Detect which cell encompasses the target text, then output its [X, Y] center coordinate. 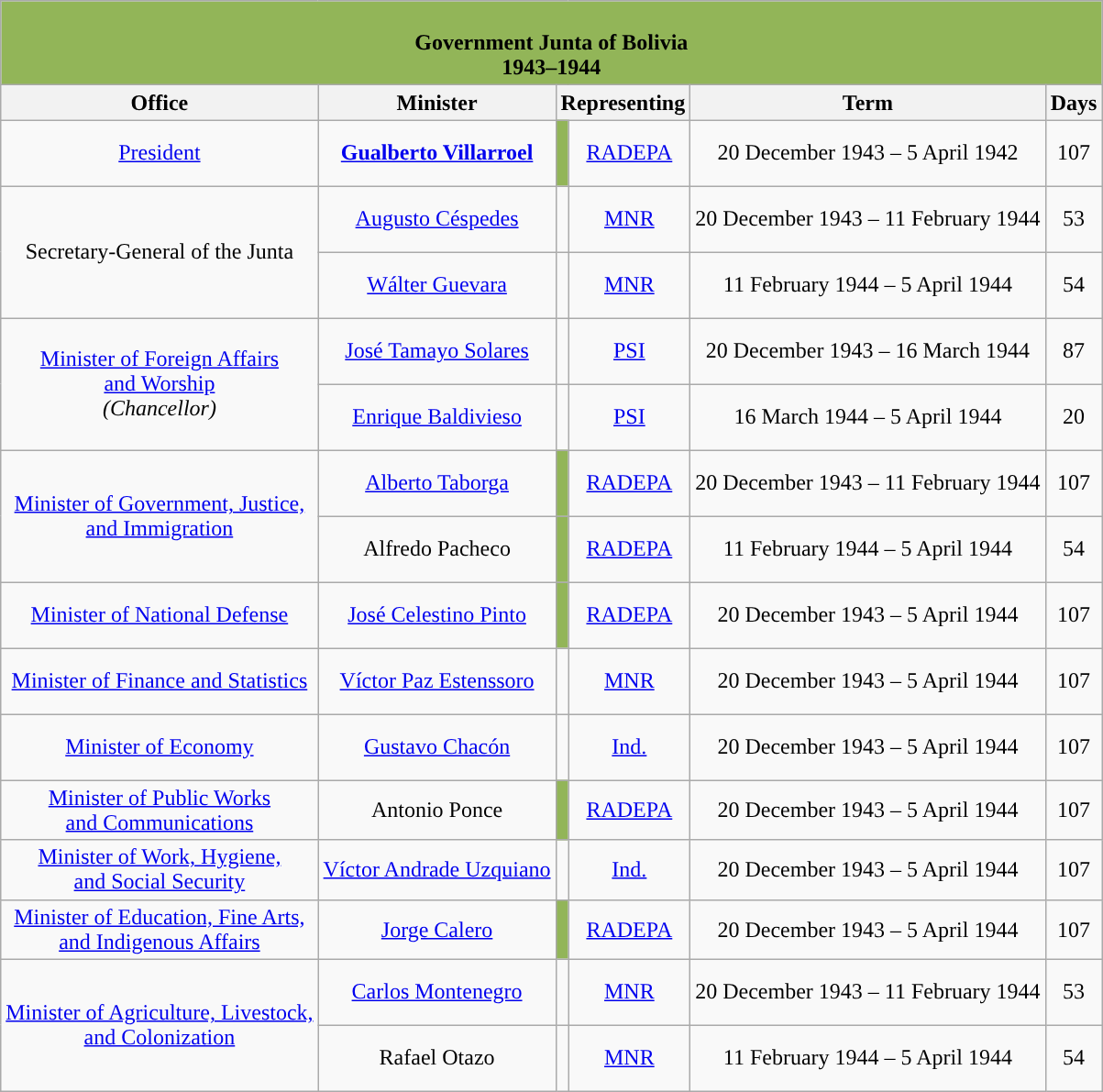
José Celestino Pinto [436, 615]
Rafael Otazo [436, 1058]
Antonio Ponce [436, 811]
87 [1074, 351]
20 [1074, 417]
Term [867, 103]
Víctor Paz Estenssoro [436, 681]
José Tamayo Solares [436, 351]
20 December 1943 – 5 April 1942 [867, 153]
Gustavo Chacón [436, 747]
Carlos Montenegro [436, 992]
Representing [623, 103]
20 December 1943 – 16 March 1944 [867, 351]
Minister of Work, Hygiene,and Social Security [160, 869]
President [160, 153]
Jorge Calero [436, 930]
Minister of Agriculture, Livestock,and Colonization [160, 1025]
Minister of Public Worksand Communications [160, 811]
Minister of National Defense [160, 615]
Minister of Foreign Affairsand Worship(Chancellor) [160, 384]
Secretary-General of the Junta [160, 252]
Minister of Education, Fine Arts,and Indigenous Affairs [160, 930]
Government Junta of Bolivia1943–1944 [552, 43]
Days [1074, 103]
Office [160, 103]
Alfredo Pacheco [436, 549]
Víctor Andrade Uzquiano [436, 869]
Gualberto Villarroel [436, 153]
Minister of Finance and Statistics [160, 681]
Minister [436, 103]
Augusto Céspedes [436, 219]
16 March 1944 – 5 April 1944 [867, 417]
Minister of Government, Justice,and Immigration [160, 516]
Enrique Baldivieso [436, 417]
Minister of Economy [160, 747]
Wálter Guevara [436, 285]
Alberto Taborga [436, 483]
